Identify which cell holds the provided text, then report its (X, Y) central coordinate. 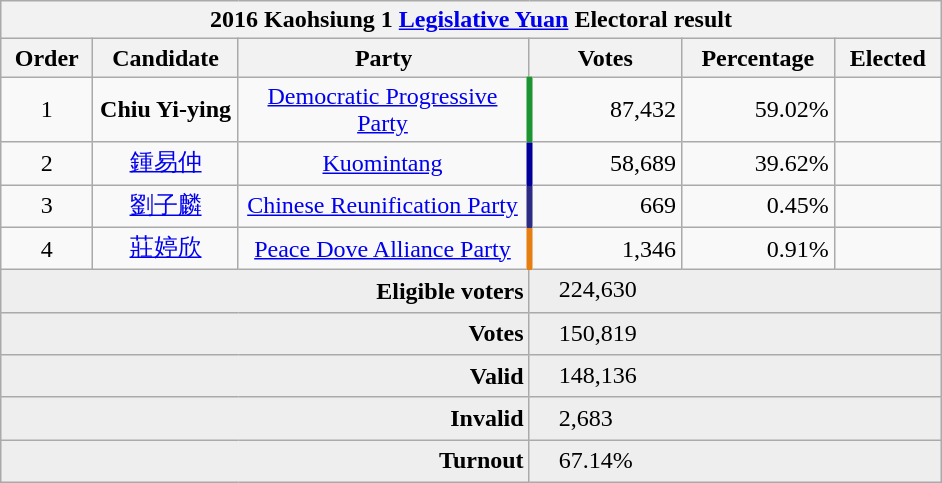
1,346 (605, 248)
224,630 (735, 292)
87,432 (605, 110)
Order (46, 58)
59.02% (758, 110)
39.62% (758, 164)
0.91% (758, 248)
3 (46, 206)
Elected (888, 58)
Democratic Progressive Party (384, 110)
148,136 (735, 376)
2016 Kaohsiung 1 Legislative Yuan Electoral result (470, 20)
Kuomintang (384, 164)
150,819 (735, 334)
1 (46, 110)
Invalid (264, 418)
Eligible voters (264, 292)
Candidate (166, 58)
58,689 (605, 164)
2,683 (735, 418)
4 (46, 248)
Turnout (264, 462)
鍾易仲 (166, 164)
2 (46, 164)
0.45% (758, 206)
669 (605, 206)
Party (384, 58)
Valid (264, 376)
Percentage (758, 58)
Chinese Reunification Party (384, 206)
Peace Dove Alliance Party (384, 248)
劉子麟 (166, 206)
67.14% (735, 462)
莊婷欣 (166, 248)
Chiu Yi-ying (166, 110)
